From the cell containing the given text, extract its center point as [x, y] coordinate. 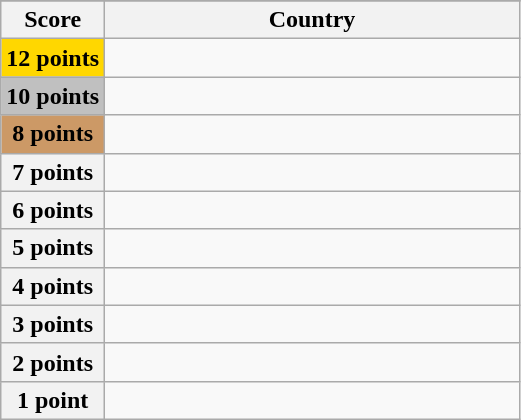
5 points [53, 248]
10 points [53, 96]
3 points [53, 324]
Country [312, 20]
Score [53, 20]
8 points [53, 134]
4 points [53, 286]
2 points [53, 362]
12 points [53, 58]
1 point [53, 400]
7 points [53, 172]
6 points [53, 210]
